Identify which cell holds the provided text, then report its [x, y] central coordinate. 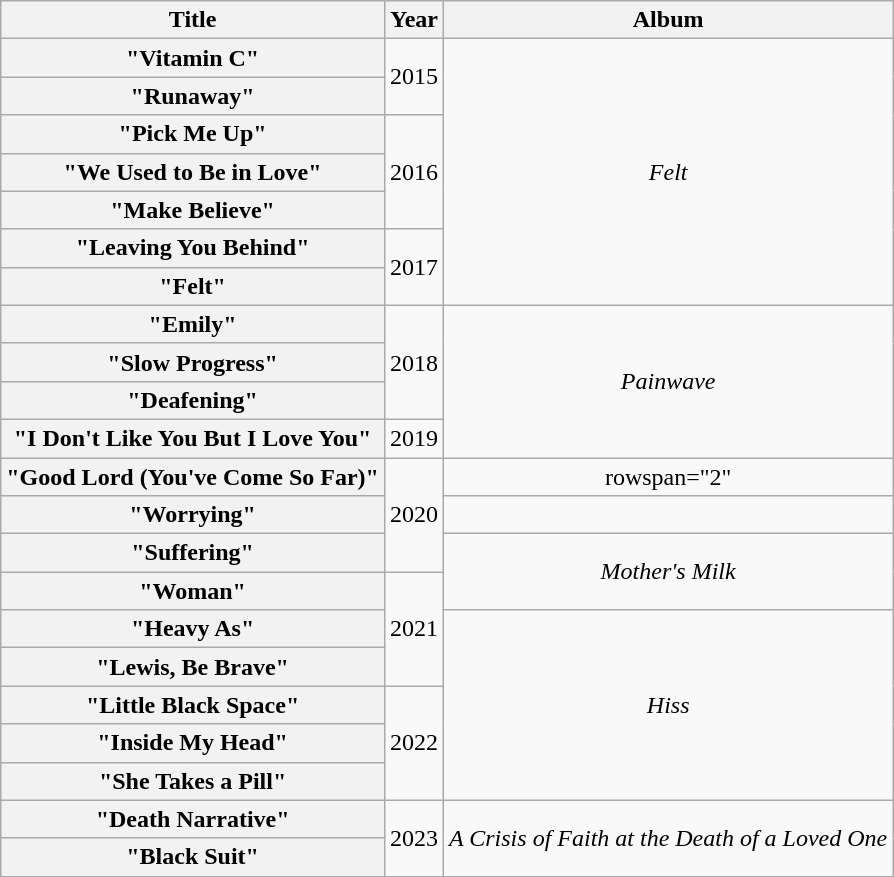
"Little Black Space" [193, 705]
Year [414, 20]
Title [193, 20]
"Good Lord (You've Come So Far)" [193, 477]
"She Takes a Pill" [193, 781]
2018 [414, 362]
"Heavy As" [193, 629]
"Runaway" [193, 96]
"Leaving You Behind" [193, 248]
rowspan="2" [668, 477]
"Suffering" [193, 553]
A Crisis of Faith at the Death of a Loved One [668, 838]
Painwave [668, 381]
Hiss [668, 705]
"Make Believe" [193, 210]
"Black Suit" [193, 857]
"Deafening" [193, 400]
2021 [414, 629]
2016 [414, 172]
2015 [414, 77]
2020 [414, 515]
"Slow Progress" [193, 362]
2017 [414, 267]
"Emily" [193, 324]
2019 [414, 438]
Mother's Milk [668, 572]
"Vitamin C" [193, 58]
"Worrying" [193, 515]
"Lewis, Be Brave" [193, 667]
"Felt" [193, 286]
"Pick Me Up" [193, 134]
2022 [414, 743]
"Woman" [193, 591]
Felt [668, 172]
Album [668, 20]
"We Used to Be in Love" [193, 172]
"Inside My Head" [193, 743]
2023 [414, 838]
"I Don't Like You But I Love You" [193, 438]
"Death Narrative" [193, 819]
